Identify which cell holds the provided text, then report its [x, y] central coordinate. 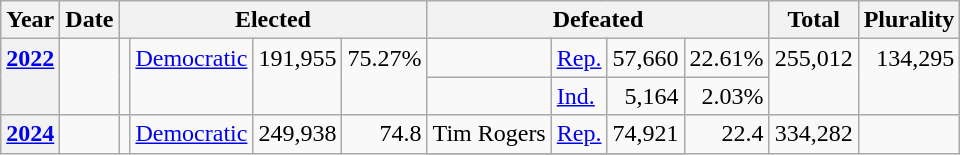
Tim Rogers [489, 134]
5,164 [646, 96]
Elected [273, 20]
Plurality [909, 20]
22.4 [726, 134]
57,660 [646, 58]
2022 [30, 77]
Total [814, 20]
191,955 [298, 77]
2.03% [726, 96]
334,282 [814, 134]
134,295 [909, 77]
2024 [30, 134]
22.61% [726, 58]
Year [30, 20]
Ind. [579, 96]
Date [90, 20]
74.8 [384, 134]
75.27% [384, 77]
255,012 [814, 77]
249,938 [298, 134]
74,921 [646, 134]
Defeated [598, 20]
